Provide the (x, y) coordinate of the cell's center where the given text is located.  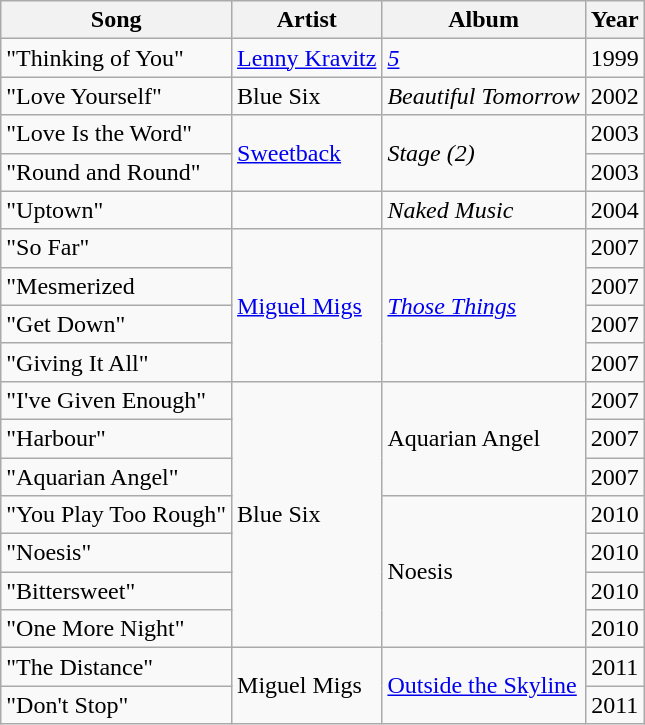
"Get Down" (116, 324)
"You Play Too Rough" (116, 515)
2004 (614, 210)
5 (484, 58)
Song (116, 20)
Year (614, 20)
2002 (614, 96)
Naked Music (484, 210)
"Bittersweet" (116, 591)
"Uptown" (116, 210)
"Round and Round" (116, 172)
"Mesmerized (116, 286)
Artist (307, 20)
"The Distance" (116, 667)
Stage (2) (484, 153)
Noesis (484, 572)
"Giving It All" (116, 362)
"Thinking of You" (116, 58)
"Love Is the Word" (116, 134)
Aquarian Angel (484, 438)
1999 (614, 58)
"Harbour" (116, 438)
"Noesis" (116, 553)
Those Things (484, 305)
Album (484, 20)
"I've Given Enough" (116, 400)
"Aquarian Angel" (116, 477)
"Love Yourself" (116, 96)
Lenny Kravitz (307, 58)
Beautiful Tomorrow (484, 96)
"So Far" (116, 248)
"Don't Stop" (116, 705)
Outside the Skyline (484, 686)
"One More Night" (116, 629)
Sweetback (307, 153)
